Capture the cell that displays the provided text and extract its (X, Y) central coordinate. 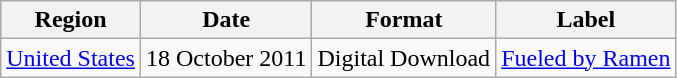
Format (404, 20)
Label (586, 20)
18 October 2011 (226, 58)
Date (226, 20)
Digital Download (404, 58)
United States (71, 58)
Region (71, 20)
Fueled by Ramen (586, 58)
